Pinpoint the cell where the given text exists, returning its (x, y) midpoint coordinate. 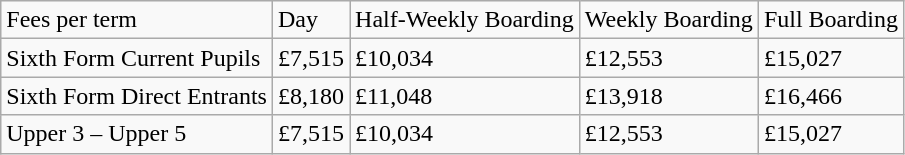
Weekly Boarding (668, 20)
£13,918 (668, 96)
Sixth Form Direct Entrants (137, 96)
Day (310, 20)
Upper 3 – Upper 5 (137, 134)
Half-Weekly Boarding (465, 20)
£16,466 (830, 96)
Fees per term (137, 20)
£8,180 (310, 96)
Sixth Form Current Pupils (137, 58)
Full Boarding (830, 20)
£11,048 (465, 96)
